Detect which cell encompasses the target text, then output its [x, y] center coordinate. 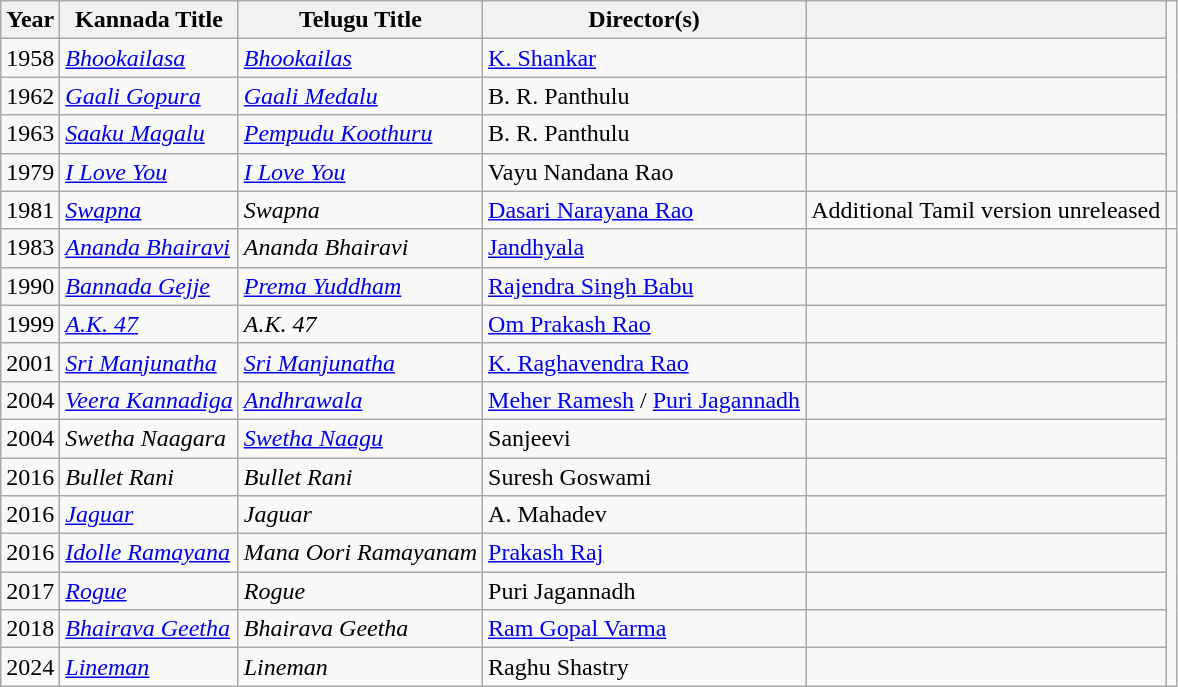
Bhookailasa [149, 58]
Om Prakash Rao [644, 324]
2024 [30, 667]
Rajendra Singh Babu [644, 286]
Vayu Nandana Rao [644, 172]
Mana Oori Ramayanam [360, 553]
Pempudu Koothuru [360, 134]
1981 [30, 210]
Swetha Naagara [149, 438]
Prema Yuddham [360, 286]
Puri Jagannadh [644, 591]
Gaali Gopura [149, 96]
Year [30, 20]
Bhookailas [360, 58]
Prakash Raj [644, 553]
1962 [30, 96]
1990 [30, 286]
Andhrawala [360, 400]
Kannada Title [149, 20]
Jandhyala [644, 248]
Idolle Ramayana [149, 553]
Meher Ramesh / Puri Jagannadh [644, 400]
1979 [30, 172]
1999 [30, 324]
1983 [30, 248]
Veera Kannadiga [149, 400]
1958 [30, 58]
Ram Gopal Varma [644, 629]
Sanjeevi [644, 438]
Gaali Medalu [360, 96]
Suresh Goswami [644, 477]
Saaku Magalu [149, 134]
2018 [30, 629]
Swetha Naagu [360, 438]
Telugu Title [360, 20]
Raghu Shastry [644, 667]
K. Shankar [644, 58]
K. Raghavendra Rao [644, 362]
Director(s) [644, 20]
Dasari Narayana Rao [644, 210]
Bannada Gejje [149, 286]
A. Mahadev [644, 515]
2001 [30, 362]
Additional Tamil version unreleased [986, 210]
2017 [30, 591]
1963 [30, 134]
